Determine the [x, y] coordinate at the center of the cell enclosing the given text.  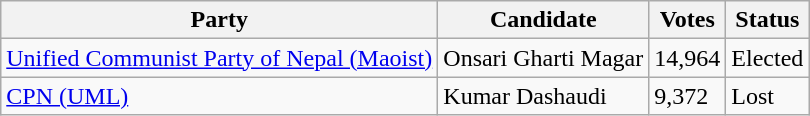
Onsari Gharti Magar [544, 58]
9,372 [688, 96]
Votes [688, 20]
Lost [768, 96]
14,964 [688, 58]
Unified Communist Party of Nepal (Maoist) [220, 58]
Party [220, 20]
CPN (UML) [220, 96]
Candidate [544, 20]
Status [768, 20]
Kumar Dashaudi [544, 96]
Elected [768, 58]
